Extract the [X, Y] coordinate from the center of the cell holding the provided text.  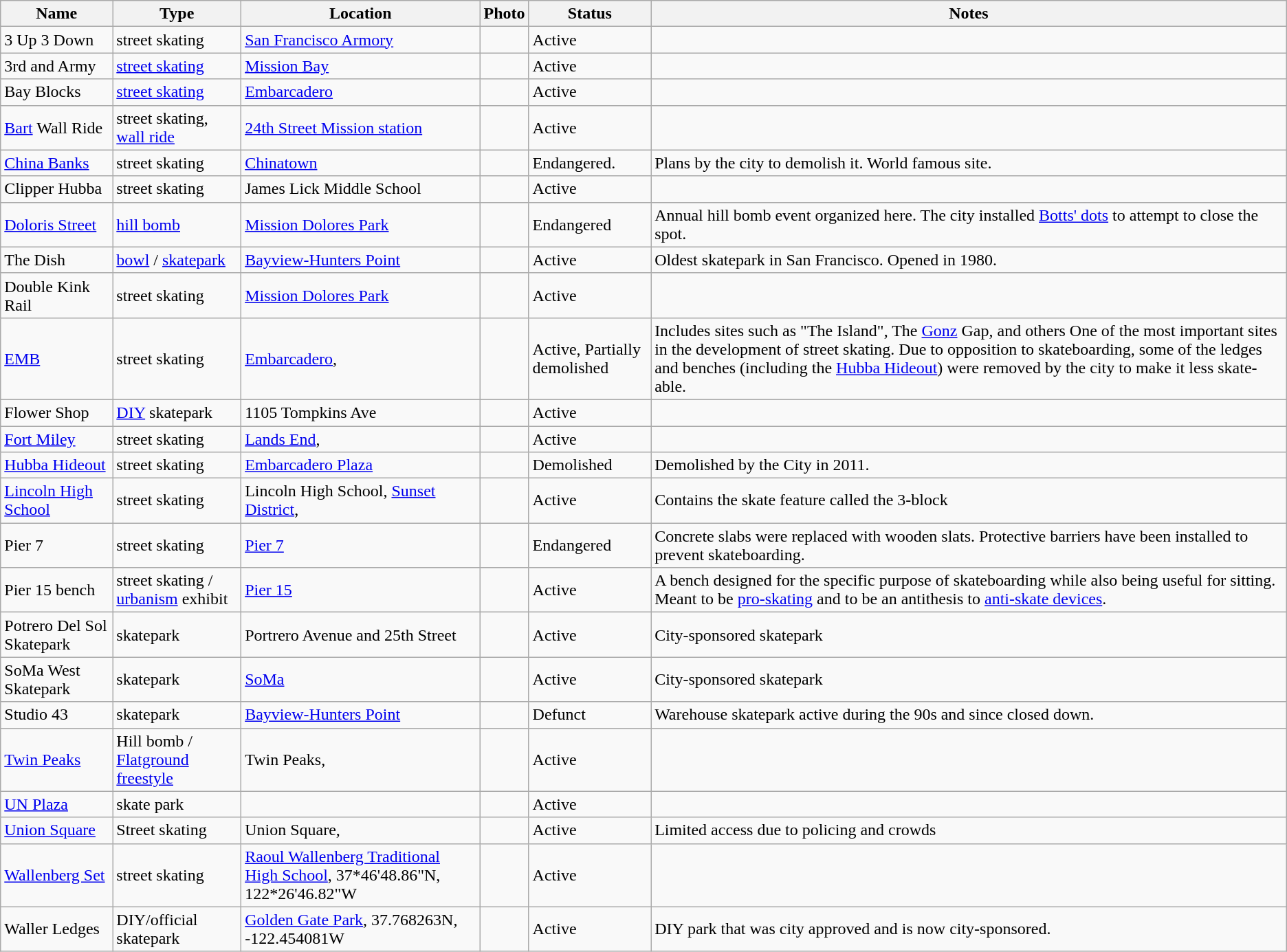
Clipper Hubba [56, 189]
Limited access due to policing and crowds [969, 830]
Contains the skate feature called the 3-block [969, 500]
Type [177, 14]
Embarcadero [360, 92]
Flower Shop [56, 412]
Annual hill bomb event organized here. The city installed Botts' dots to attempt to close the spot. [969, 224]
Fort Miley [56, 439]
Wallenberg Set [56, 875]
street skating / urbanism exhibit [177, 590]
Photo [505, 14]
Double Kink Rail [56, 296]
Lands End, [360, 439]
Chinatown [360, 163]
James Lick Middle School [360, 189]
Waller Ledges [56, 929]
Defunct [590, 715]
Endangered. [590, 163]
Potrero Del Sol Skatepark [56, 635]
SoMa West Skatepark [56, 679]
Demolished by the City in 2011. [969, 465]
Hill bomb / Flatground freestyle [177, 760]
Portrero Avenue and 25th Street [360, 635]
Active, Partially demolished [590, 359]
3rd and Army [56, 66]
Street skating [177, 830]
Union Square [56, 830]
Plans by the city to demolish it. World famous site. [969, 163]
The Dish [56, 260]
1105 Tompkins Ave [360, 412]
Embarcadero Plaza [360, 465]
Demolished [590, 465]
Pier 15 [360, 590]
3 Up 3 Down [56, 40]
Twin Peaks [56, 760]
Raoul Wallenberg Traditional High School, 37*46'48.86"N, 122*26'46.82"W [360, 875]
skate park [177, 804]
Union Square, [360, 830]
Bart Wall Ride [56, 128]
Bay Blocks [56, 92]
DIY/official skatepark [177, 929]
Status [590, 14]
Location [360, 14]
24th Street Mission station [360, 128]
street skating, wall ride [177, 128]
Oldest skatepark in San Francisco. Opened in 1980. [969, 260]
Hubba Hideout [56, 465]
Doloris Street [56, 224]
Notes [969, 14]
Twin Peaks, [360, 760]
UN Plaza [56, 804]
Pier 15 bench [56, 590]
Embarcadero, [360, 359]
Concrete slabs were replaced with wooden slats. Protective barriers have been installed to prevent skateboarding. [969, 546]
EMB [56, 359]
China Banks [56, 163]
Lincoln High School [56, 500]
DIY skatepark [177, 412]
San Francisco Armory [360, 40]
SoMa [360, 679]
hill bomb [177, 224]
Mission Bay [360, 66]
Name [56, 14]
Warehouse skatepark active during the 90s and since closed down. [969, 715]
Studio 43 [56, 715]
Lincoln High School, Sunset District, [360, 500]
DIY park that was city approved and is now city-sponsored. [969, 929]
bowl / skatepark [177, 260]
Golden Gate Park, 37.768263N, -122.454081W [360, 929]
